Find where the given text appears and provide that cell's center as [x, y] coordinate. 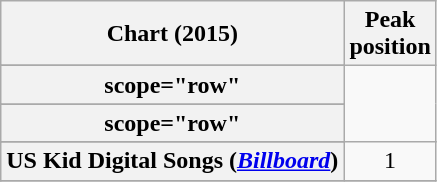
US Kid Digital Songs (Billboard) [172, 161]
1 [390, 161]
Peakposition [390, 34]
Chart (2015) [172, 34]
